Identify which cell holds the provided text, then report its [x, y] central coordinate. 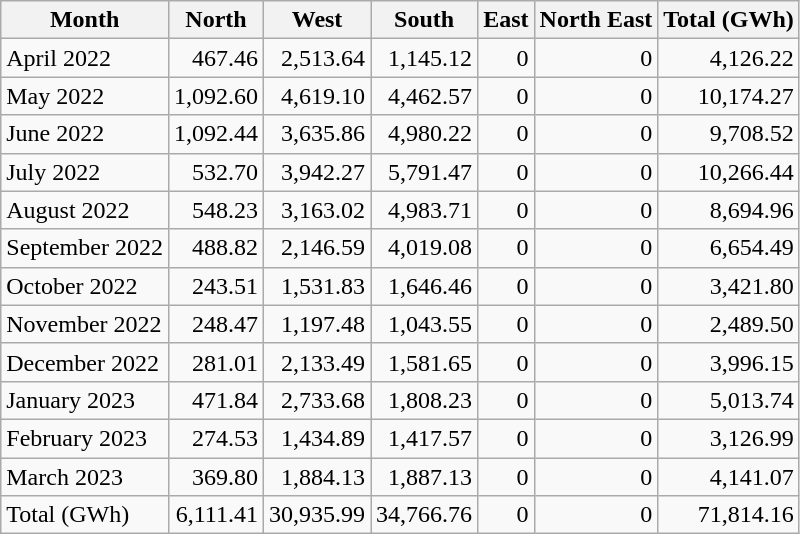
South [424, 20]
3,163.02 [318, 210]
1,417.57 [424, 438]
9,708.52 [729, 134]
4,141.07 [729, 477]
4,019.08 [424, 248]
1,043.55 [424, 324]
4,619.10 [318, 96]
281.01 [216, 362]
November 2022 [85, 324]
December 2022 [85, 362]
3,635.86 [318, 134]
467.46 [216, 58]
1,581.65 [424, 362]
3,996.15 [729, 362]
1,092.44 [216, 134]
July 2022 [85, 172]
30,935.99 [318, 515]
471.84 [216, 400]
5,013.74 [729, 400]
248.47 [216, 324]
34,766.76 [424, 515]
4,126.22 [729, 58]
548.23 [216, 210]
2,133.49 [318, 362]
1,092.60 [216, 96]
January 2023 [85, 400]
West [318, 20]
March 2023 [85, 477]
May 2022 [85, 96]
369.80 [216, 477]
East [506, 20]
4,980.22 [424, 134]
5,791.47 [424, 172]
2,513.64 [318, 58]
September 2022 [85, 248]
10,174.27 [729, 96]
488.82 [216, 248]
274.53 [216, 438]
North [216, 20]
2,489.50 [729, 324]
1,884.13 [318, 477]
6,111.41 [216, 515]
1,531.83 [318, 286]
3,421.80 [729, 286]
2,733.68 [318, 400]
1,434.89 [318, 438]
June 2022 [85, 134]
1,646.46 [424, 286]
8,694.96 [729, 210]
4,983.71 [424, 210]
February 2023 [85, 438]
1,145.12 [424, 58]
1,197.48 [318, 324]
2,146.59 [318, 248]
71,814.16 [729, 515]
4,462.57 [424, 96]
April 2022 [85, 58]
10,266.44 [729, 172]
1,808.23 [424, 400]
6,654.49 [729, 248]
532.70 [216, 172]
1,887.13 [424, 477]
243.51 [216, 286]
October 2022 [85, 286]
North East [596, 20]
3,942.27 [318, 172]
August 2022 [85, 210]
3,126.99 [729, 438]
Month [85, 20]
